Return the [x, y] coordinate for the center point of the cell that contains the specified text.  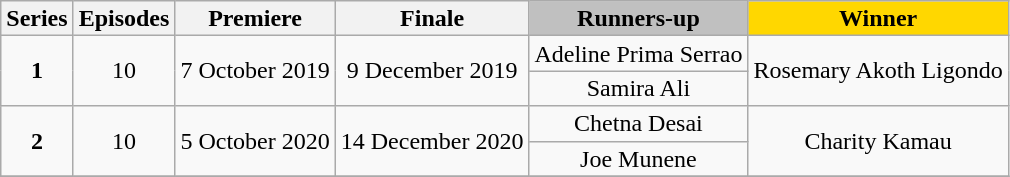
Charity Kamau [878, 141]
Runners-up [638, 18]
Episodes [124, 18]
1 [37, 71]
Rosemary Akoth Ligondo [878, 71]
Adeline Prima Serrao [638, 54]
Winner [878, 18]
Chetna Desai [638, 124]
Series [37, 18]
Finale [432, 18]
14 December 2020 [432, 141]
5 October 2020 [255, 141]
7 October 2019 [255, 71]
2 [37, 141]
Joe Munene [638, 158]
Premiere [255, 18]
9 December 2019 [432, 71]
Samira Ali [638, 88]
